Scan for the cell matching the given text and deliver its (X, Y) coordinate at center. 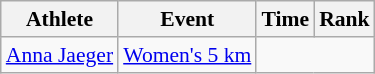
Women's 5 km (187, 55)
Time (285, 19)
Event (187, 19)
Athlete (60, 19)
Rank (344, 19)
Anna Jaeger (60, 55)
